Output the (x, y) coordinate of the center of the cell containing the given text.  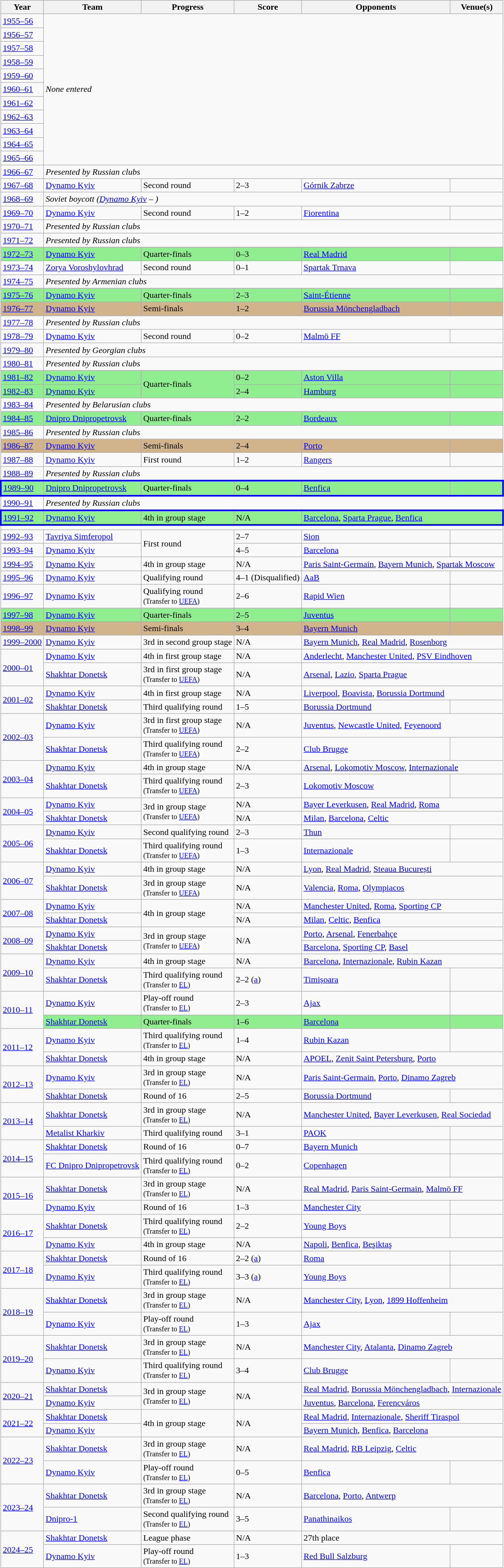
1996–97 (22, 596)
Soviet boycott (Dynamo Kyiv – ) (274, 199)
Manchester City, Lyon, 1899 Hoffenheim (402, 1300)
1966–67 (22, 172)
2000–01 (22, 668)
1999–2000 (22, 642)
1974–75 (22, 281)
Bayern Munich, Real Madrid, Rosenborg (402, 642)
1981–82 (22, 377)
Venue(s) (477, 7)
Juventus, Newcastle United, Feyenoord (402, 725)
1973–74 (22, 268)
Barcelona, Sparta Prague, Benfica (402, 518)
2020–21 (22, 1396)
Hamburg (376, 391)
1994–95 (22, 564)
Rubin Kazan (376, 1040)
Bayer Leverkusen, Real Madrid, Roma (402, 804)
2002–03 (22, 737)
Year (22, 7)
1997–98 (22, 615)
Paris Saint-Germain, Bayern Munich, Spartak Moscow (402, 564)
Score (268, 7)
2016–17 (22, 1233)
Valencia, Roma, Olympiacos (402, 888)
Rapid Wien (376, 596)
Qualifying round (188, 577)
2003–04 (22, 779)
3–5 (268, 1519)
1989–90 (22, 488)
None entered (274, 89)
Second qualifying round(Transfer to EL) (188, 1519)
Malmö FF (376, 336)
Internazionale (376, 850)
2009–10 (22, 973)
Real Madrid, Internazionale, Sheriff Tiraspol (402, 1416)
Saint-Étienne (376, 295)
1984–85 (22, 419)
1964–65 (22, 144)
2017–18 (22, 1270)
Real Madrid, RB Leipzig, Celtic (402, 1449)
Paris Saint-Germain, Porto, Dinamo Zagreb (402, 1077)
Thun (376, 832)
Anderlecht, Manchester United, PSV Eindhoven (402, 656)
2024–25 (22, 1550)
1968–69 (22, 199)
Juventus (376, 615)
2010–11 (22, 1010)
Real Madrid, Paris Saint-Germain, Malmö FF (402, 1189)
Opponents (376, 7)
27th place (402, 1538)
2004–05 (22, 811)
0–7 (268, 1147)
Liverpool, Boavista, Borussia Dortmund (402, 693)
Barcelona, Sporting CP, Basel (402, 947)
Arsenal, Lokomotiv Moscow, Internazionale (402, 767)
2012–13 (22, 1084)
Fiorentina (376, 213)
Sion (376, 536)
1–5 (268, 707)
Roma (376, 1258)
4–5 (268, 550)
2005–06 (22, 844)
1986–87 (22, 446)
Manchester City (376, 1207)
APOEL, Zenit Saint Petersburg, Porto (402, 1059)
1967–68 (22, 186)
Copenhagen (376, 1165)
Juventus, Barcelona, Ferencváros (402, 1403)
Porto, Arsenal, Fenerbahçe (402, 934)
Presented by Belarusian clubs (274, 405)
2015–16 (22, 1196)
2011–12 (22, 1047)
1963–64 (22, 130)
Real Madrid (376, 254)
2008–09 (22, 941)
Bordeaux (376, 419)
1–4 (268, 1040)
Milan, Barcelona, Celtic (402, 818)
1956–57 (22, 35)
0–3 (268, 254)
1961–62 (22, 103)
Real Madrid, Borussia Mönchengladbach, Internazionale (402, 1389)
Presented by Armenian clubs (274, 281)
1959–60 (22, 76)
3rd in second group stage (188, 642)
2–6 (268, 596)
1972–73 (22, 254)
1979–80 (22, 350)
1982–83 (22, 391)
Zorya Voroshylovhrad (92, 268)
1969–70 (22, 213)
1985–86 (22, 432)
Spartak Trnava (376, 268)
1987–88 (22, 460)
Barcelona, Internazionale, Rubin Kazan (402, 961)
1977–78 (22, 322)
1990–91 (22, 503)
Borussia Mönchengladbach (376, 309)
Team (92, 7)
Red Bull Salzburg (376, 1556)
2007–08 (22, 913)
Porto (376, 446)
FC Dnipro Dnipropetrovsk (92, 1165)
0–1 (268, 268)
2–7 (268, 536)
Lyon, Real Madrid, Steaua București (402, 869)
2001–02 (22, 700)
Aston Villa (376, 377)
2018–19 (22, 1312)
1957–58 (22, 48)
1991–92 (22, 518)
Manchester United, Bayer Leverkusen, Real Sociedad (402, 1114)
2013–14 (22, 1121)
Barcelona, Porto, Antwerp (402, 1496)
2019–20 (22, 1359)
2022–23 (22, 1460)
PAOK (376, 1133)
Arsenal, Lazio, Sparta Prague (402, 674)
1975–76 (22, 295)
1988–89 (22, 474)
1960–61 (22, 89)
Qualifying round(Transfer to UEFA) (188, 596)
1971–72 (22, 240)
3–3 (a) (268, 1277)
Progress (188, 7)
1962–63 (22, 117)
Panathinaikos (376, 1519)
Lokomotiv Moscow (376, 786)
Tavriya Simferopol (92, 536)
1–6 (268, 1022)
1992–93 (22, 536)
1983–84 (22, 405)
1995–96 (22, 577)
Dnipro-1 (92, 1519)
Manchester City, Atalanta, Dinamo Zagreb (402, 1347)
1965–66 (22, 158)
Timișoara (376, 980)
1998–99 (22, 629)
1955–56 (22, 21)
2006–07 (22, 880)
2014–15 (22, 1158)
League phase (188, 1538)
Metalist Kharkiv (92, 1133)
1970–71 (22, 227)
4–1 (Disqualified) (268, 577)
Górnik Zabrze (376, 186)
1993–94 (22, 550)
Napoli, Benfica, Beşiktaş (402, 1245)
Milan, Celtic, Benfica (402, 920)
Second qualifying round (188, 832)
2021–22 (22, 1423)
1978–79 (22, 336)
Presented by Georgian clubs (274, 350)
AaB (376, 577)
2023–24 (22, 1507)
3–1 (268, 1133)
1958–59 (22, 62)
1980–81 (22, 363)
0–5 (268, 1472)
Bayern Munich, Benfica, Barcelona (402, 1430)
Manchester United, Roma, Sporting CP (402, 906)
0–4 (268, 488)
Rangers (376, 460)
1976–77 (22, 309)
